Extract the [x, y] coordinate from the center of the cell holding the provided text.  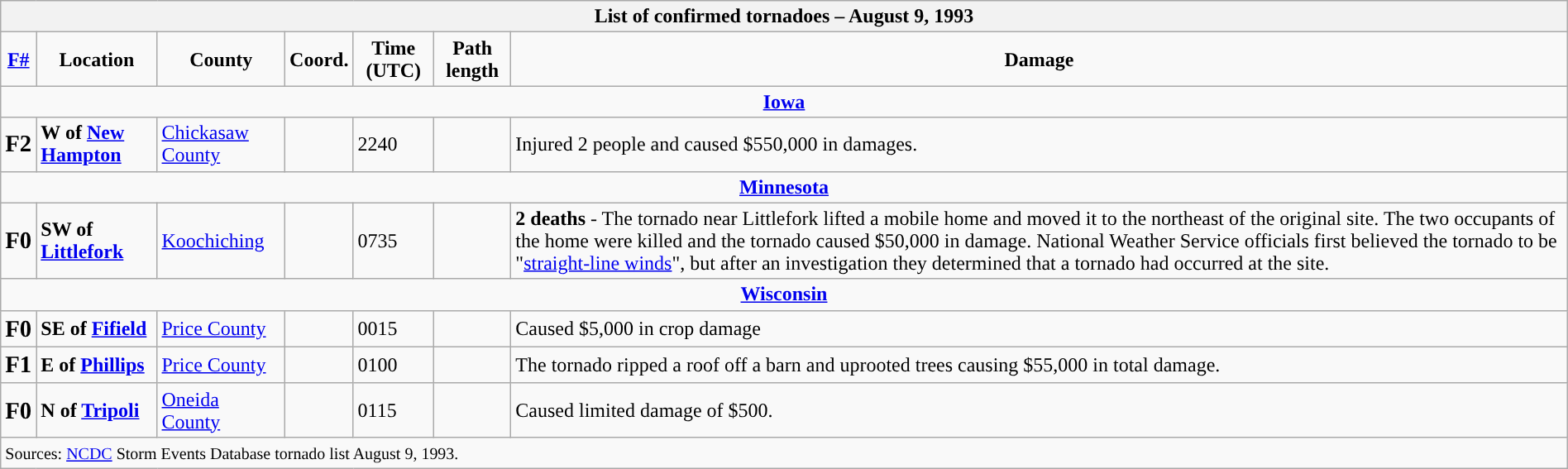
F# [18, 60]
Path length [473, 60]
County [222, 60]
Sources: NCDC Storm Events Database tornado list August 9, 1993. [784, 452]
Injured 2 people and caused $550,000 in damages. [1039, 144]
SW of Littlefork [97, 241]
Oneida County [222, 410]
The tornado ripped a roof off a barn and uprooted trees causing $55,000 in total damage. [1039, 365]
Minnesota [784, 187]
Caused $5,000 in crop damage [1039, 328]
F2 [18, 144]
Chickasaw County [222, 144]
2240 [394, 144]
E of Phillips [97, 365]
0100 [394, 365]
N of Tripoli [97, 410]
Wisconsin [784, 294]
Coord. [319, 60]
0735 [394, 241]
List of confirmed tornadoes – August 9, 1993 [784, 17]
F1 [18, 365]
W of New Hampton [97, 144]
Time (UTC) [394, 60]
Koochiching [222, 241]
Location [97, 60]
Caused limited damage of $500. [1039, 410]
Iowa [784, 102]
0015 [394, 328]
Damage [1039, 60]
SE of Fifield [97, 328]
0115 [394, 410]
